Find where the given text appears and provide that cell's center as [X, Y] coordinate. 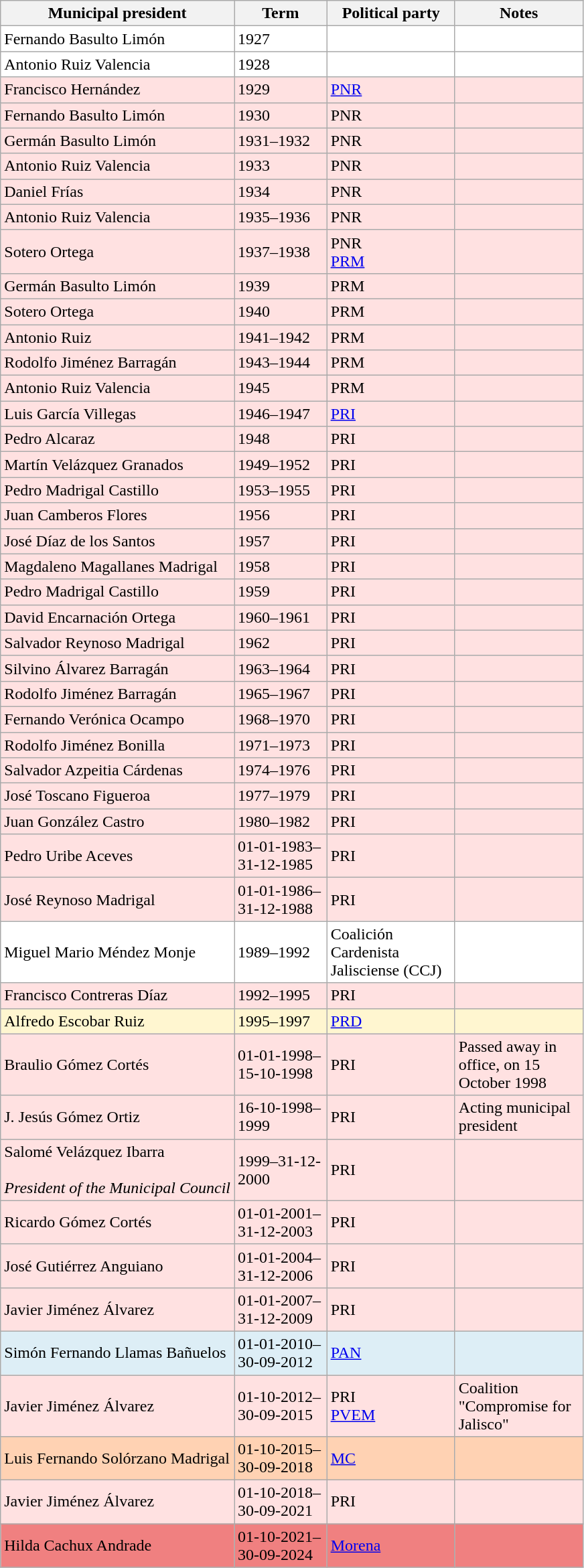
16-10-1998–1999 [281, 1117]
PRD [391, 1021]
1977–1979 [281, 796]
Coalition "Compromise for Jalisco" [518, 1406]
1935–1936 [281, 217]
Pedro Alcaraz [118, 439]
Juan Camberos Flores [118, 516]
Martín Velázquez Granados [118, 465]
Braulio Gómez Cortés [118, 1065]
Antonio Ruiz [118, 337]
Term [281, 13]
Salomé Velázquez IbarraPresident of the Municipal Council [118, 1170]
Hilda Cachux Andrade [118, 1545]
01-10-2015–30-09-2018 [281, 1458]
1999–31-12-2000 [281, 1170]
Coalición Cardenista Jalisciense (CCJ) [391, 952]
Luis Fernando Solórzano Madrigal [118, 1458]
Passed away in office, on 15 October 1998 [518, 1065]
Silvino Álvarez Barragán [118, 668]
01-10-2012–30-09-2015 [281, 1406]
Political party [391, 13]
Juan González Castro [118, 821]
01-01-2001–31-12-2003 [281, 1223]
1930 [281, 115]
David Encarnación Ortega [118, 617]
Luis García Villegas [118, 414]
01-01-1998–15-10-1998 [281, 1065]
Ricardo Gómez Cortés [118, 1223]
J. Jesús Gómez Ortiz [118, 1117]
1934 [281, 191]
1945 [281, 388]
MC [391, 1458]
01-10-2018–30-09-2021 [281, 1502]
1959 [281, 592]
PAN [391, 1352]
1963–1964 [281, 668]
1968–1970 [281, 719]
Simón Fernando Llamas Bañuelos [118, 1352]
Alfredo Escobar Ruiz [118, 1021]
Morena [391, 1545]
José Gutiérrez Anguiano [118, 1265]
01-01-1983–31-12-1985 [281, 856]
1941–1942 [281, 337]
1971–1973 [281, 745]
01-01-1986–31-12-1988 [281, 900]
José Díaz de los Santos [118, 541]
Notes [518, 13]
Pedro Uribe Aceves [118, 856]
1960–1961 [281, 617]
José Reynoso Madrigal [118, 900]
Daniel Frías [118, 191]
1933 [281, 166]
Acting municipal president [518, 1117]
José Toscano Figueroa [118, 796]
1927 [281, 39]
1965–1967 [281, 694]
Municipal president [118, 13]
01-10-2021–30-09-2024 [281, 1545]
1995–1997 [281, 1021]
1974–1976 [281, 771]
1989–1992 [281, 952]
1980–1982 [281, 821]
1931–1932 [281, 141]
Francisco Contreras Díaz [118, 996]
1940 [281, 311]
1929 [281, 90]
1928 [281, 64]
1958 [281, 566]
1949–1952 [281, 465]
Salvador Reynoso Madrigal [118, 643]
Fernando Verónica Ocampo [118, 719]
1957 [281, 541]
Rodolfo Jiménez Bonilla [118, 745]
1939 [281, 286]
01-01-2010–30-09-2012 [281, 1352]
Miguel Mario Méndez Monje [118, 952]
01-01-2007–31-12-2009 [281, 1310]
Francisco Hernández [118, 90]
Magdaleno Magallanes Madrigal [118, 566]
01-01-2004–31-12-2006 [281, 1265]
PRI PVEM [391, 1406]
1937–1938 [281, 252]
PNR PRM [391, 252]
1943–1944 [281, 363]
Salvador Azpeitia Cárdenas [118, 771]
1956 [281, 516]
1946–1947 [281, 414]
1953–1955 [281, 490]
1992–1995 [281, 996]
1948 [281, 439]
1962 [281, 643]
